Identify which cell holds the provided text, then report its [x, y] central coordinate. 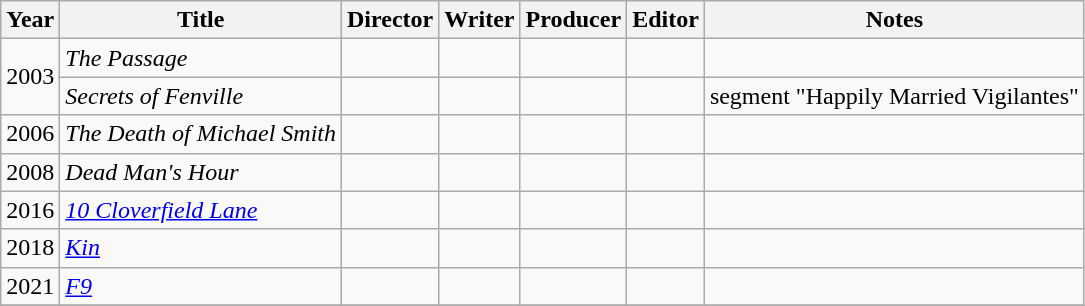
Secrets of Fenville [201, 96]
10 Cloverfield Lane [201, 210]
segment "Happily Married Vigilantes" [894, 96]
2008 [30, 172]
Year [30, 20]
2016 [30, 210]
Dead Man's Hour [201, 172]
2021 [30, 286]
Title [201, 20]
2003 [30, 77]
The Death of Michael Smith [201, 134]
Writer [480, 20]
Editor [666, 20]
Notes [894, 20]
Producer [574, 20]
Director [390, 20]
2018 [30, 248]
Kin [201, 248]
The Passage [201, 58]
F9 [201, 286]
2006 [30, 134]
